Capture the cell that displays the provided text and extract its [x, y] central coordinate. 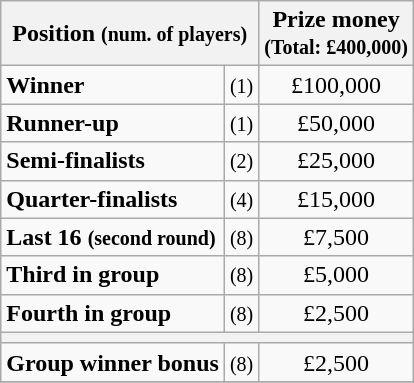
£15,000 [336, 199]
£5,000 [336, 275]
£7,500 [336, 237]
Semi-finalists [113, 161]
(2) [241, 161]
Winner [113, 85]
£50,000 [336, 123]
Runner-up [113, 123]
Group winner bonus [113, 362]
Last 16 (second round) [113, 237]
(4) [241, 199]
Quarter-finalists [113, 199]
Position (num. of players) [130, 34]
£100,000 [336, 85]
Prize money(Total: £400,000) [336, 34]
Third in group [113, 275]
£25,000 [336, 161]
Fourth in group [113, 313]
